For the text-containing cell, return its midpoint in [X, Y] coordinate format. 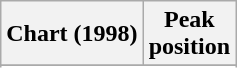
Chart (1998) [72, 34]
Peakposition [189, 34]
